Capture the cell that displays the provided text and extract its (x, y) central coordinate. 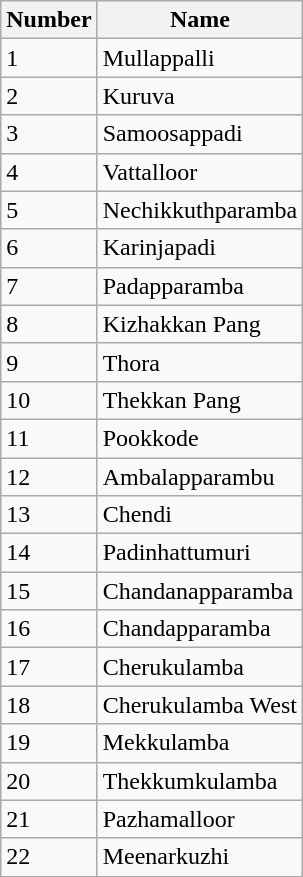
Mekkulamba (200, 743)
13 (49, 515)
9 (49, 362)
6 (49, 248)
21 (49, 819)
10 (49, 400)
Nechikkuthparamba (200, 210)
Chandanapparamba (200, 591)
Pazhamalloor (200, 819)
4 (49, 172)
7 (49, 286)
8 (49, 324)
Thora (200, 362)
20 (49, 781)
Ambalapparambu (200, 477)
Chandapparamba (200, 629)
18 (49, 705)
Samoosappadi (200, 134)
14 (49, 553)
Padapparamba (200, 286)
5 (49, 210)
Padinhattumuri (200, 553)
1 (49, 58)
Vattalloor (200, 172)
Cherukulamba West (200, 705)
11 (49, 438)
16 (49, 629)
Thekkumkulamba (200, 781)
17 (49, 667)
22 (49, 857)
Name (200, 20)
Kuruva (200, 96)
3 (49, 134)
15 (49, 591)
Meenarkuzhi (200, 857)
Karinjapadi (200, 248)
Cherukulamba (200, 667)
Chendi (200, 515)
19 (49, 743)
Thekkan Pang (200, 400)
Pookkode (200, 438)
Kizhakkan Pang (200, 324)
12 (49, 477)
Number (49, 20)
2 (49, 96)
Mullappalli (200, 58)
